Capture the cell that displays the provided text and extract its [X, Y] central coordinate. 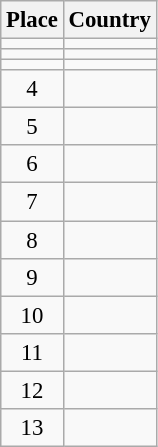
13 [32, 428]
5 [32, 127]
4 [32, 89]
6 [32, 165]
7 [32, 202]
11 [32, 352]
9 [32, 277]
12 [32, 390]
Place [32, 20]
8 [32, 240]
Country [110, 20]
10 [32, 315]
